Scan for the cell matching the given text and deliver its (x, y) coordinate at center. 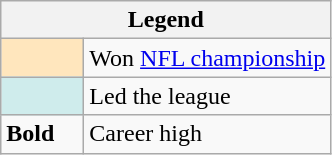
Legend (166, 20)
Bold (42, 134)
Won NFL championship (208, 58)
Career high (208, 134)
Led the league (208, 96)
